For the text-containing cell, return its midpoint in [X, Y] coordinate format. 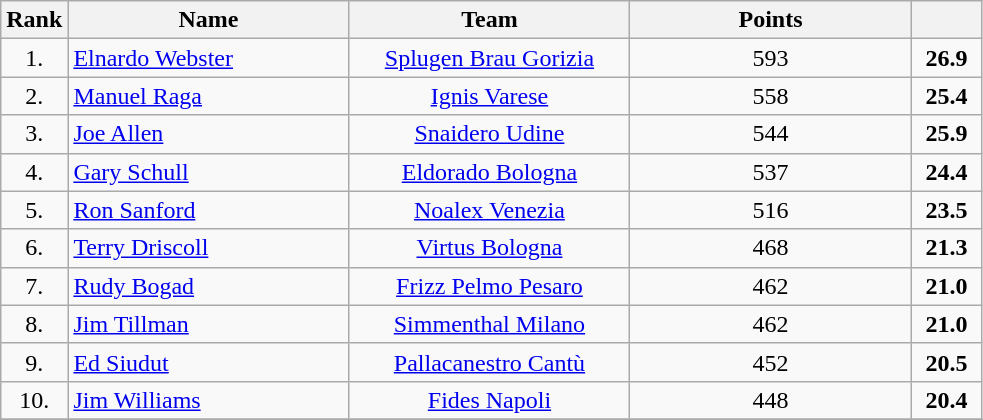
Terry Driscoll [208, 248]
Rank [34, 20]
Gary Schull [208, 172]
Ed Siudut [208, 362]
23.5 [946, 210]
Points [770, 20]
Jim Tillman [208, 324]
558 [770, 96]
Pallacanestro Cantù [490, 362]
Name [208, 20]
452 [770, 362]
Noalex Venezia [490, 210]
Ignis Varese [490, 96]
Joe Allen [208, 134]
Elnardo Webster [208, 58]
1. [34, 58]
7. [34, 286]
20.4 [946, 400]
26.9 [946, 58]
9. [34, 362]
537 [770, 172]
544 [770, 134]
Simmenthal Milano [490, 324]
Snaidero Udine [490, 134]
Virtus Bologna [490, 248]
Team [490, 20]
10. [34, 400]
4. [34, 172]
2. [34, 96]
25.9 [946, 134]
Ron Sanford [208, 210]
21.3 [946, 248]
448 [770, 400]
6. [34, 248]
3. [34, 134]
593 [770, 58]
5. [34, 210]
Manuel Raga [208, 96]
Fides Napoli [490, 400]
8. [34, 324]
Rudy Bogad [208, 286]
24.4 [946, 172]
25.4 [946, 96]
Splugen Brau Gorizia [490, 58]
Frizz Pelmo Pesaro [490, 286]
20.5 [946, 362]
516 [770, 210]
Eldorado Bologna [490, 172]
468 [770, 248]
Jim Williams [208, 400]
